Identify which cell holds the provided text, then report its (X, Y) central coordinate. 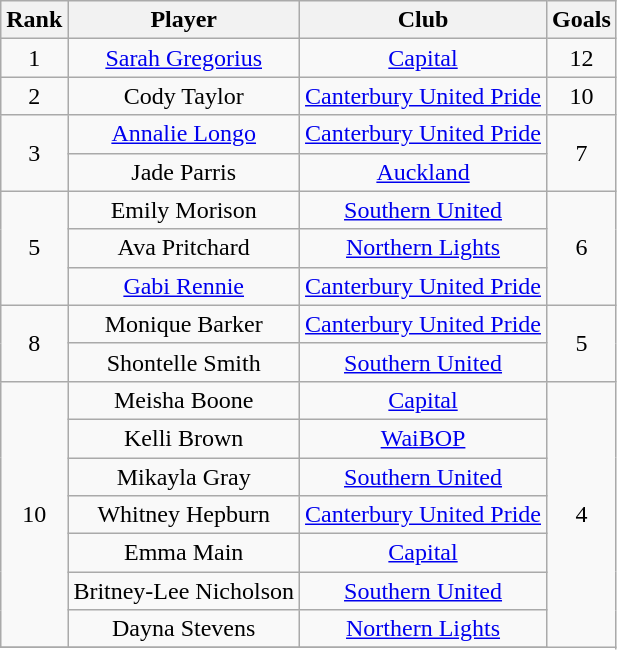
Kelli Brown (184, 438)
Gabi Rennie (184, 286)
Club (424, 20)
WaiBOP (424, 438)
Monique Barker (184, 324)
1 (34, 58)
Sarah Gregorius (184, 58)
Jade Parris (184, 172)
Dayna Stevens (184, 629)
4 (582, 514)
2 (34, 96)
Britney-Lee Nicholson (184, 591)
Rank (34, 20)
Auckland (424, 172)
6 (582, 248)
Mikayla Gray (184, 477)
3 (34, 153)
Annalie Longo (184, 134)
7 (582, 153)
Emily Morison (184, 210)
Emma Main (184, 553)
Shontelle Smith (184, 362)
8 (34, 343)
Whitney Hepburn (184, 515)
Cody Taylor (184, 96)
Player (184, 20)
Ava Pritchard (184, 248)
Meisha Boone (184, 400)
Goals (582, 20)
12 (582, 58)
